Extract the [X, Y] coordinate from the center of the cell holding the provided text.  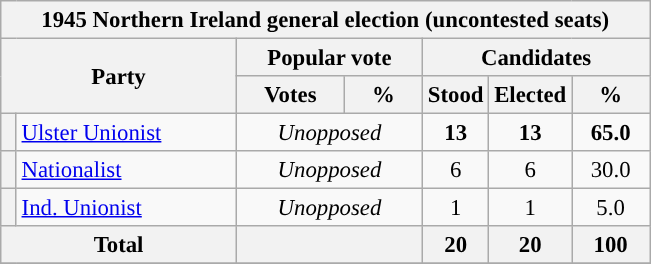
100 [611, 245]
Popular vote [329, 58]
Total [119, 245]
Candidates [536, 58]
Nationalist [126, 170]
65.0 [611, 133]
Ulster Unionist [126, 133]
1945 Northern Ireland general election (uncontested seats) [326, 20]
5.0 [611, 208]
Party [119, 76]
Stood [456, 95]
30.0 [611, 170]
Votes [290, 95]
Ind. Unionist [126, 208]
Elected [530, 95]
